Search for the cell housing the specified text and yield its [x, y] center coordinate. 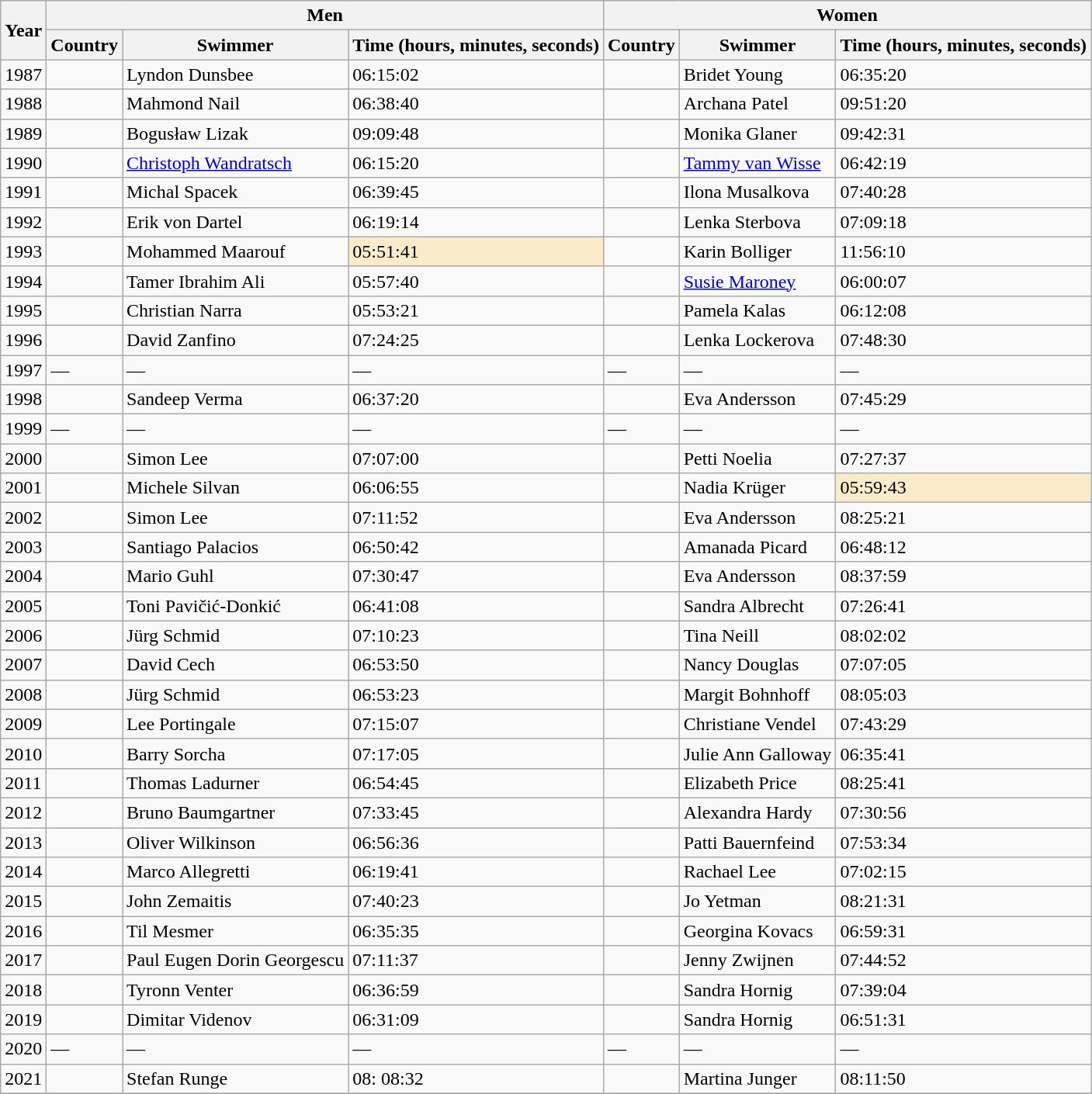
Lenka Lockerova [757, 340]
Bridet Young [757, 74]
07:30:56 [964, 812]
2000 [23, 459]
08:25:21 [964, 518]
06:48:12 [964, 547]
06:12:08 [964, 310]
06:00:07 [964, 281]
2021 [23, 1078]
Margit Bohnhoff [757, 694]
Sandra Albrecht [757, 606]
2011 [23, 783]
05:51:41 [477, 251]
Martina Junger [757, 1078]
Year [23, 30]
2016 [23, 931]
John Zemaitis [236, 902]
Mahmond Nail [236, 104]
Barry Sorcha [236, 753]
07:11:37 [477, 961]
07:17:05 [477, 753]
Pamela Kalas [757, 310]
07:27:37 [964, 459]
08:05:03 [964, 694]
Dimitar Videnov [236, 1020]
08:02:02 [964, 635]
Susie Maroney [757, 281]
Mario Guhl [236, 576]
1995 [23, 310]
06:19:41 [477, 872]
Christian Narra [236, 310]
1997 [23, 370]
07:43:29 [964, 724]
1991 [23, 192]
2020 [23, 1049]
08:25:41 [964, 783]
06:15:02 [477, 74]
Patti Bauernfeind [757, 842]
David Cech [236, 665]
07:11:52 [477, 518]
2013 [23, 842]
07:09:18 [964, 222]
Oliver Wilkinson [236, 842]
1998 [23, 400]
06:51:31 [964, 1020]
07:45:29 [964, 400]
06:37:20 [477, 400]
09:42:31 [964, 133]
Jenny Zwijnen [757, 961]
Toni Pavičić-Donkić [236, 606]
1992 [23, 222]
1999 [23, 429]
Karin Bolliger [757, 251]
05:59:43 [964, 488]
11:56:10 [964, 251]
2015 [23, 902]
Julie Ann Galloway [757, 753]
2005 [23, 606]
07:15:07 [477, 724]
1996 [23, 340]
Ilona Musalkova [757, 192]
Jo Yetman [757, 902]
Petti Noelia [757, 459]
1993 [23, 251]
Tyronn Venter [236, 990]
2019 [23, 1020]
2006 [23, 635]
Elizabeth Price [757, 783]
Lenka Sterbova [757, 222]
Thomas Ladurner [236, 783]
1988 [23, 104]
Men [325, 16]
Rachael Lee [757, 872]
05:53:21 [477, 310]
Bogusław Lizak [236, 133]
Women [847, 16]
David Zanfino [236, 340]
Christiane Vendel [757, 724]
06:35:41 [964, 753]
07:07:05 [964, 665]
06:31:09 [477, 1020]
06:56:36 [477, 842]
Michal Spacek [236, 192]
06:42:19 [964, 163]
Erik von Dartel [236, 222]
08:11:50 [964, 1078]
2007 [23, 665]
07:30:47 [477, 576]
Paul Eugen Dorin Georgescu [236, 961]
07:10:23 [477, 635]
2004 [23, 576]
Til Mesmer [236, 931]
1994 [23, 281]
07:53:34 [964, 842]
06:36:59 [477, 990]
2017 [23, 961]
06:15:20 [477, 163]
07:33:45 [477, 812]
2010 [23, 753]
Christoph Wandratsch [236, 163]
08:37:59 [964, 576]
08: 08:32 [477, 1078]
Lee Portingale [236, 724]
06:59:31 [964, 931]
Alexandra Hardy [757, 812]
Monika Glaner [757, 133]
Michele Silvan [236, 488]
06:35:35 [477, 931]
1990 [23, 163]
2012 [23, 812]
07:40:28 [964, 192]
06:06:55 [477, 488]
06:39:45 [477, 192]
2003 [23, 547]
07:40:23 [477, 902]
2018 [23, 990]
Nadia Krüger [757, 488]
09:09:48 [477, 133]
Bruno Baumgartner [236, 812]
Stefan Runge [236, 1078]
07:39:04 [964, 990]
06:50:42 [477, 547]
1989 [23, 133]
09:51:20 [964, 104]
Nancy Douglas [757, 665]
Georgina Kovacs [757, 931]
Archana Patel [757, 104]
Mohammed Maarouf [236, 251]
06:54:45 [477, 783]
Tammy van Wisse [757, 163]
Santiago Palacios [236, 547]
1987 [23, 74]
06:35:20 [964, 74]
2001 [23, 488]
2009 [23, 724]
2014 [23, 872]
Marco Allegretti [236, 872]
2002 [23, 518]
06:53:50 [477, 665]
07:48:30 [964, 340]
Amanada Picard [757, 547]
Lyndon Dunsbee [236, 74]
Tina Neill [757, 635]
Tamer Ibrahim Ali [236, 281]
08:21:31 [964, 902]
06:19:14 [477, 222]
05:57:40 [477, 281]
07:44:52 [964, 961]
07:26:41 [964, 606]
06:41:08 [477, 606]
06:53:23 [477, 694]
06:38:40 [477, 104]
07:24:25 [477, 340]
07:02:15 [964, 872]
07:07:00 [477, 459]
2008 [23, 694]
Sandeep Verma [236, 400]
